Capture the cell that displays the provided text and extract its (X, Y) central coordinate. 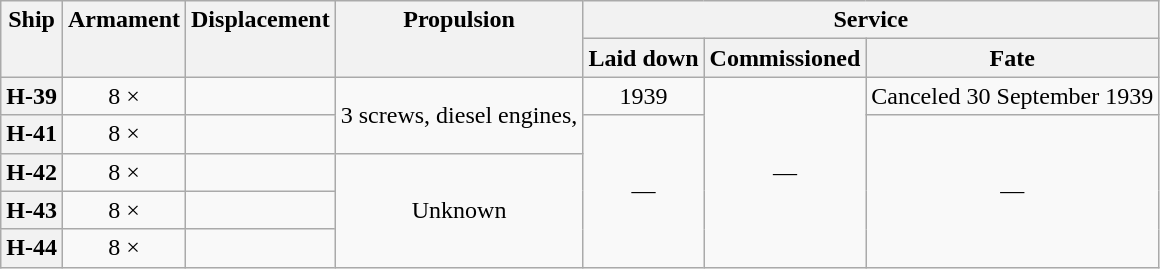
Ship (32, 39)
H-41 (32, 134)
Propulsion (459, 39)
Service (871, 20)
H-39 (32, 96)
Armament (124, 39)
Fate (1012, 58)
Laid down (644, 58)
Canceled 30 September 1939 (1012, 96)
H-43 (32, 210)
Commissioned (785, 58)
H-42 (32, 172)
Displacement (261, 39)
1939 (644, 96)
3 screws, diesel engines, (459, 115)
H-44 (32, 248)
Unknown (459, 210)
